Locate the cell with the specified text and output its [x, y] center coordinate. 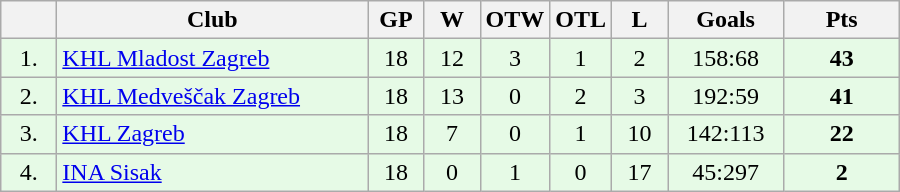
1. [29, 58]
INA Sisak [212, 172]
41 [842, 96]
KHL Mladost Zagreb [212, 58]
17 [640, 172]
Club [212, 20]
KHL Zagreb [212, 134]
KHL Medveščak Zagreb [212, 96]
W [452, 20]
Pts [842, 20]
45:297 [726, 172]
GP [396, 20]
192:59 [726, 96]
12 [452, 58]
7 [452, 134]
158:68 [726, 58]
142:113 [726, 134]
L [640, 20]
13 [452, 96]
43 [842, 58]
10 [640, 134]
3. [29, 134]
2. [29, 96]
22 [842, 134]
OTL [581, 20]
4. [29, 172]
Goals [726, 20]
OTW [515, 20]
